Locate the cell with the specified text and output its [X, Y] center coordinate. 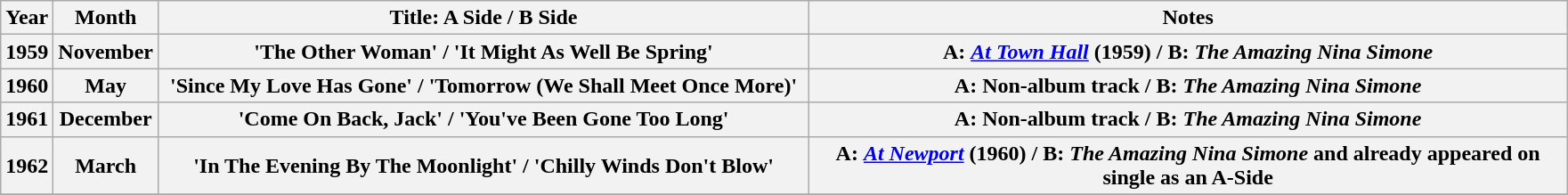
May [106, 85]
1960 [27, 85]
December [106, 119]
1962 [27, 166]
A: At Town Hall (1959) / B: The Amazing Nina Simone [1188, 52]
'Come On Back, Jack' / 'You've Been Gone Too Long' [484, 119]
March [106, 166]
A: At Newport (1960) / B: The Amazing Nina Simone and already appeared on single as an A-Side [1188, 166]
Title: A Side / B Side [484, 18]
1961 [27, 119]
Month [106, 18]
1959 [27, 52]
'In The Evening By The Moonlight' / 'Chilly Winds Don't Blow' [484, 166]
'The Other Woman' / 'It Might As Well Be Spring' [484, 52]
November [106, 52]
Year [27, 18]
'Since My Love Has Gone' / 'Tomorrow (We Shall Meet Once More)' [484, 85]
Notes [1188, 18]
